Extract the (X, Y) coordinate from the center of the cell holding the provided text.  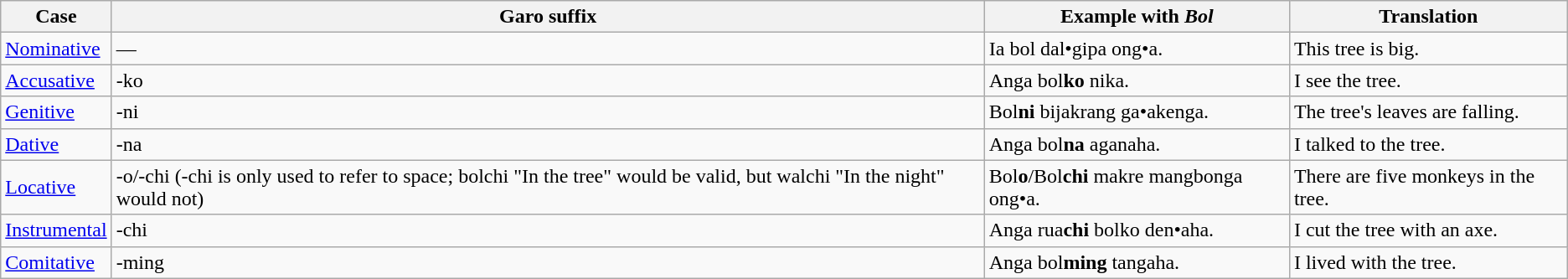
Accusative (56, 80)
Translation (1428, 17)
-ko (548, 80)
-na (548, 144)
-ming (548, 262)
The tree's leaves are falling. (1428, 112)
There are five monkeys in the tree. (1428, 188)
Instrumental (56, 230)
Comitative (56, 262)
Ia bol dal•gipa ong•a. (1137, 49)
Anga bolko nika. (1137, 80)
Garo suffix (548, 17)
-o/-chi (-chi is only used to refer to space; bolchi "In the tree" would be valid, but walchi "In the night" would not) (548, 188)
I lived with the tree. (1428, 262)
I cut the tree with an axe. (1428, 230)
Dative (56, 144)
Anga ruachi bolko den•aha. (1137, 230)
I talked to the tree. (1428, 144)
Bolni bijakrang ga•akenga. (1137, 112)
-chi (548, 230)
This tree is big. (1428, 49)
Anga bolna aganaha. (1137, 144)
Nominative (56, 49)
Case (56, 17)
Example with Bol (1137, 17)
Bolo/Bolchi makre mangbonga ong•a. (1137, 188)
-ni (548, 112)
Anga bolming tangaha. (1137, 262)
Genitive (56, 112)
Locative (56, 188)
I see the tree. (1428, 80)
— (548, 49)
